Pinpoint the cell where the given text exists, returning its (X, Y) midpoint coordinate. 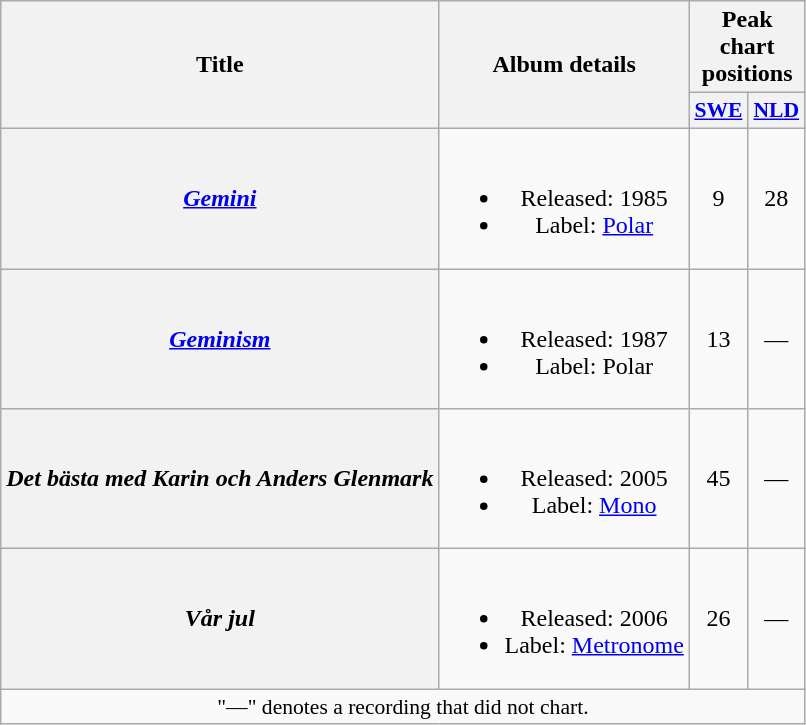
13 (718, 338)
"—" denotes a recording that did not chart. (403, 707)
28 (776, 198)
Album details (564, 65)
Vår jul (220, 619)
Released: 1985Label: Polar (564, 198)
Released: 2006Label: Metronome (564, 619)
45 (718, 479)
Released: 1987Label: Polar (564, 338)
9 (718, 198)
NLD (776, 111)
SWE (718, 111)
Det bästa med Karin och Anders Glenmark (220, 479)
Released: 2005Label: Mono (564, 479)
Gemini (220, 198)
26 (718, 619)
Geminism (220, 338)
Title (220, 65)
Peak chart positions (747, 47)
